Return the [x, y] coordinate for the center point of the cell that contains the specified text.  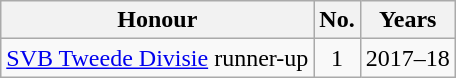
2017–18 [408, 58]
Honour [158, 20]
No. [337, 20]
Years [408, 20]
SVB Tweede Divisie runner-up [158, 58]
1 [337, 58]
